Provide the [x, y] coordinate of the cell's center where the given text is located.  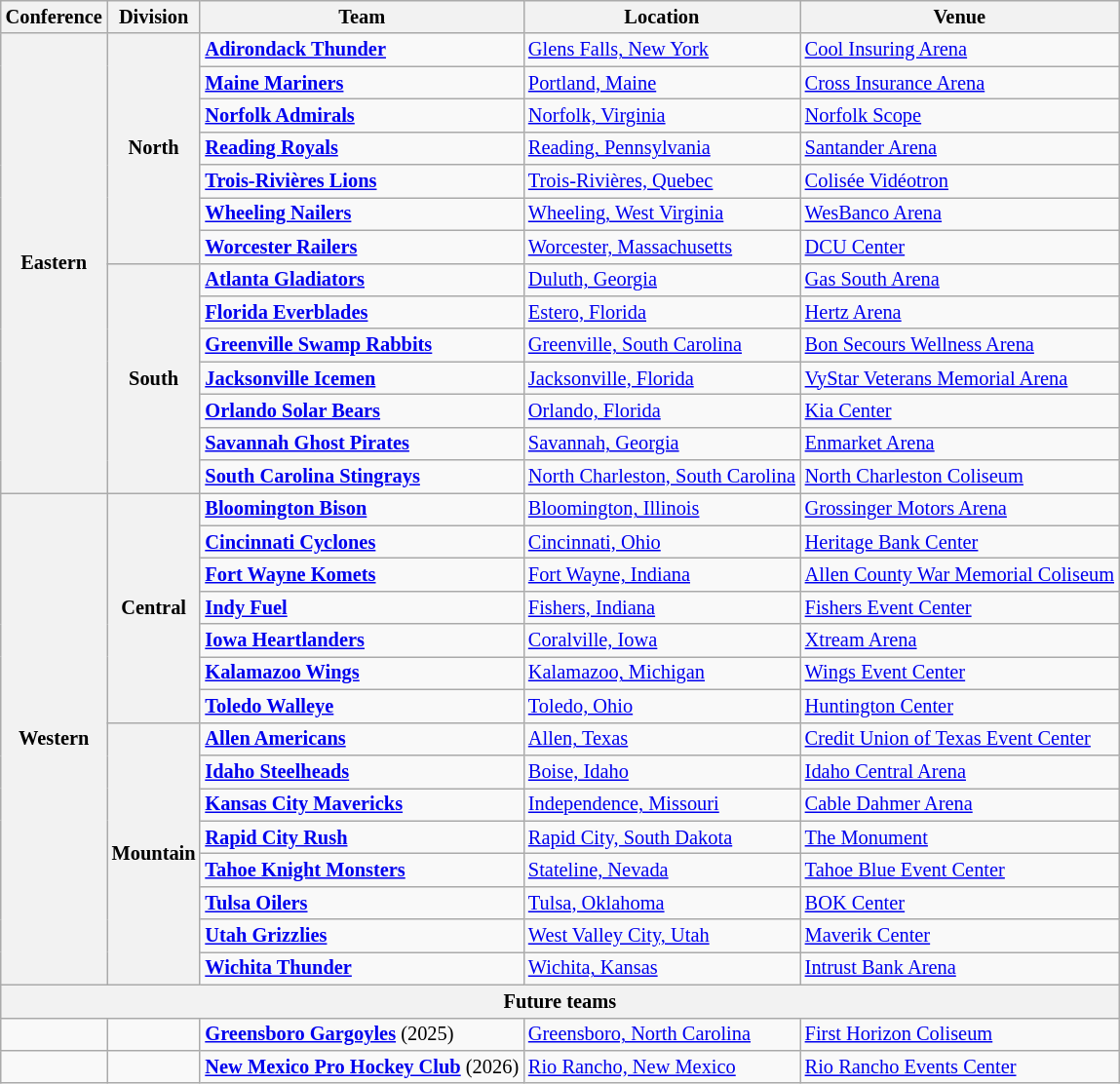
Toledo Walleye [362, 706]
Trois-Rivières Lions [362, 181]
Norfolk Scope [959, 115]
Savannah, Georgia [662, 444]
Wichita Thunder [362, 968]
Boise, Idaho [662, 771]
Jacksonville, Florida [662, 378]
Mountain [154, 854]
North [154, 148]
Independence, Missouri [662, 804]
Estero, Florida [662, 312]
Rapid City, South Dakota [662, 837]
Cincinnati Cyclones [362, 542]
Tahoe Blue Event Center [959, 870]
Intrust Bank Arena [959, 968]
Orlando Solar Bears [362, 410]
Kansas City Mavericks [362, 804]
Maine Mariners [362, 83]
Tahoe Knight Monsters [362, 870]
Jacksonville Icemen [362, 378]
South [154, 378]
Tulsa Oilers [362, 903]
Idaho Central Arena [959, 771]
Bon Secours Wellness Arena [959, 345]
Bloomington Bison [362, 509]
Conference [55, 17]
Grossinger Motors Arena [959, 509]
Norfolk Admirals [362, 115]
Bloomington, Illinois [662, 509]
Santander Arena [959, 148]
Norfolk, Virginia [662, 115]
West Valley City, Utah [662, 936]
North Charleston Coliseum [959, 477]
Cross Insurance Arena [959, 83]
Venue [959, 17]
Central [154, 607]
Fishers Event Center [959, 607]
Kia Center [959, 410]
Greensboro Gargoyles (2025) [362, 1034]
The Monument [959, 837]
First Horizon Coliseum [959, 1034]
Fishers, Indiana [662, 607]
DCU Center [959, 247]
VyStar Veterans Memorial Arena [959, 378]
Idaho Steelheads [362, 771]
Rapid City Rush [362, 837]
Kalamazoo Wings [362, 673]
Greenville Swamp Rabbits [362, 345]
Location [662, 17]
Colisée Vidéotron [959, 181]
Florida Everblades [362, 312]
Wheeling Nailers [362, 213]
Reading Royals [362, 148]
Cool Insuring Arena [959, 50]
Allen, Texas [662, 739]
Division [154, 17]
Team [362, 17]
Utah Grizzlies [362, 936]
Indy Fuel [362, 607]
Worcester, Massachusetts [662, 247]
Coralville, Iowa [662, 640]
Tulsa, Oklahoma [662, 903]
Hertz Arena [959, 312]
Wichita, Kansas [662, 968]
Atlanta Gladiators [362, 280]
Worcester Railers [362, 247]
Toledo, Ohio [662, 706]
Iowa Heartlanders [362, 640]
WesBanco Arena [959, 213]
Fort Wayne, Indiana [662, 574]
Fort Wayne Komets [362, 574]
Enmarket Arena [959, 444]
Eastern [55, 263]
Glens Falls, New York [662, 50]
Future teams [560, 1001]
Huntington Center [959, 706]
Allen County War Memorial Coliseum [959, 574]
Rio Rancho, New Mexico [662, 1066]
Xtream Arena [959, 640]
Rio Rancho Events Center [959, 1066]
Reading, Pennsylvania [662, 148]
Orlando, Florida [662, 410]
Wheeling, West Virginia [662, 213]
Kalamazoo, Michigan [662, 673]
Portland, Maine [662, 83]
North Charleston, South Carolina [662, 477]
Duluth, Georgia [662, 280]
Trois-Rivières, Quebec [662, 181]
BOK Center [959, 903]
Allen Americans [362, 739]
Wings Event Center [959, 673]
Maverik Center [959, 936]
Cable Dahmer Arena [959, 804]
Gas South Arena [959, 280]
South Carolina Stingrays [362, 477]
Stateline, Nevada [662, 870]
Greensboro, North Carolina [662, 1034]
Adirondack Thunder [362, 50]
Heritage Bank Center [959, 542]
Savannah Ghost Pirates [362, 444]
Greenville, South Carolina [662, 345]
Cincinnati, Ohio [662, 542]
New Mexico Pro Hockey Club (2026) [362, 1066]
Western [55, 739]
Credit Union of Texas Event Center [959, 739]
